Search for the cell housing the specified text and yield its [x, y] center coordinate. 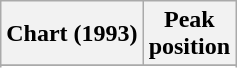
Chart (1993) [72, 34]
Peakposition [189, 34]
